Pinpoint the cell where the given text exists, returning its [X, Y] midpoint coordinate. 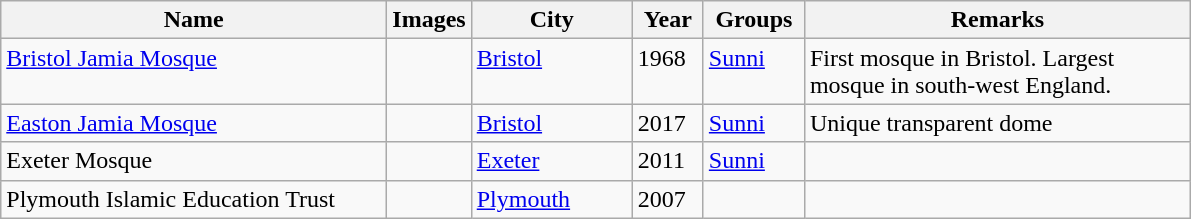
2007 [668, 199]
Remarks [997, 20]
Year [668, 20]
2017 [668, 123]
Exeter Mosque [194, 161]
Bristol Jamia Mosque [194, 72]
1968 [668, 72]
Plymouth [552, 199]
Groups [754, 20]
Images [429, 20]
First mosque in Bristol. Largest mosque in south-west England. [997, 72]
Unique transparent dome [997, 123]
Exeter [552, 161]
Name [194, 20]
City [552, 20]
Easton Jamia Mosque [194, 123]
2011 [668, 161]
Plymouth Islamic Education Trust [194, 199]
